Scan for the cell matching the given text and deliver its [X, Y] coordinate at center. 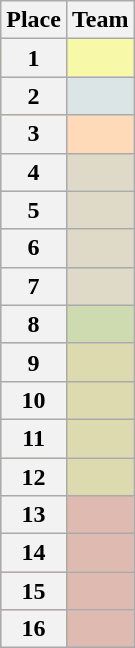
9 [34, 362]
5 [34, 210]
10 [34, 400]
Place [34, 20]
13 [34, 515]
11 [34, 438]
4 [34, 172]
8 [34, 324]
Team [100, 20]
16 [34, 629]
7 [34, 286]
2 [34, 96]
15 [34, 591]
12 [34, 477]
6 [34, 248]
1 [34, 58]
14 [34, 553]
3 [34, 134]
